From the cell containing the given text, extract its center point as [X, Y] coordinate. 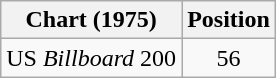
56 [229, 58]
US Billboard 200 [92, 58]
Chart (1975) [92, 20]
Position [229, 20]
